Extract the [x, y] coordinate from the center of the cell holding the provided text.  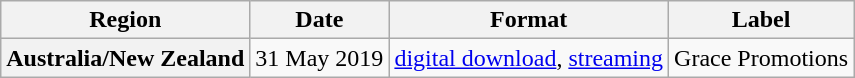
Grace Promotions [762, 58]
Region [126, 20]
Label [762, 20]
Date [320, 20]
Australia/New Zealand [126, 58]
31 May 2019 [320, 58]
Format [529, 20]
digital download, streaming [529, 58]
